Find where the given text appears and provide that cell's center as [X, Y] coordinate. 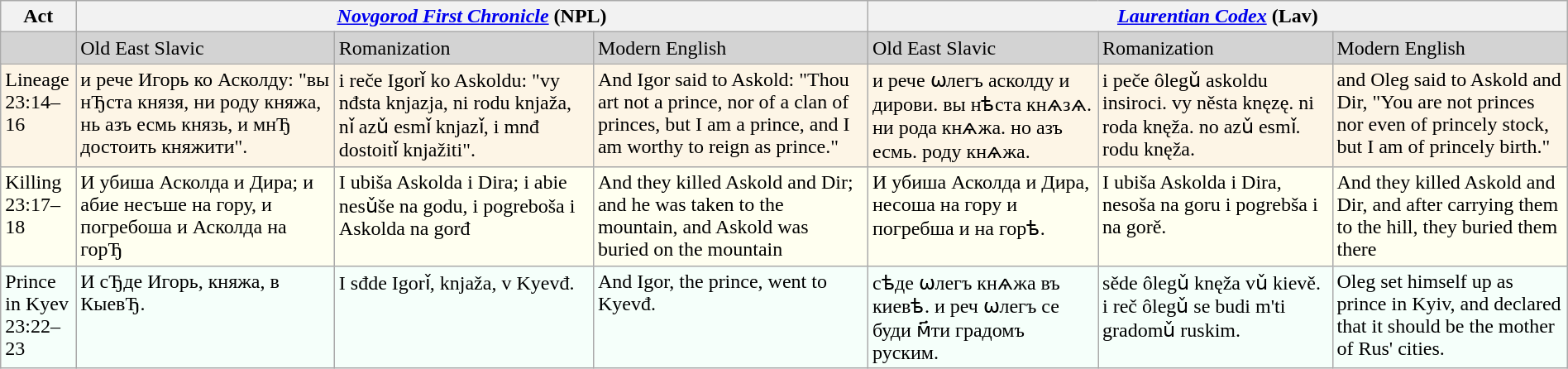
i reče Igorǐ ko Askoldu: "vy nđsta knjazja, ni rodu knjaža, nǐ azǔ esmǐ knjazǐ, i mnđ dostoitǐ knjažiti". [463, 116]
и рече Игорь ко Асколду: "вы нЂста князя, ни роду княжа, нь азъ есмь князь, и мнЂ достоить княжити". [205, 116]
sěde ôlegǔ knęža vǔ kievě. i reč ôlegǔ se budi m'ti gradomǔ ruskim. [1216, 317]
and Oleg said to Askold and Dir, "You are not princes nor even of princely stock, but I am of princely birth." [1450, 116]
Princein Kyev23:22–23 [38, 317]
And Igor said to Askold: "Thou art not a prince, nor of a clan of princes, but I am a prince, and I am worthy to reign as prince." [730, 116]
И убиша Асколда и Дира, несоша на гору и погребша и на горѣ. [982, 217]
И сЂде Игорь, княжа, в КыевЂ. [205, 317]
And Igor, the prince, went to Kyevđ. [730, 317]
I ubiša Askolda i Dira; i abie nesǔše na godu, i pogreboša i Askolda na gorđ [463, 217]
Killing23:17–18 [38, 217]
And they killed Askold and Dir, and after carrying them to the hill, they buried them there [1450, 217]
I sđde Igorǐ, knjaža, v Kyevđ. [463, 317]
И убиша Асколда и Дира; и абие несъше на гору, и погребоша и Асколда на горЂ [205, 217]
и рече ѡлегъ асколду и дирови. вы нѣста кнѧзѧ. ни рода кнѧжа. но азъ есмь. роду кнѧжа. [982, 116]
Novgorod First Chronicle (NPL) [472, 17]
i peče ôlegǔ askoldu insiroci. vy něsta knęzę. ni roda knęža. no azǔ esmǐ. rodu knęža. [1216, 116]
сѣде ѡлегъ кнѧжа въ киевѣ. и реч ѡлегъ се буди м҃ти градомъ руским. [982, 317]
And they killed Askold and Dir; and he was taken to the mountain, and Askold was buried on the mountain [730, 217]
Oleg set himself up as prince in Kyiv, and declared that it should be the mother of Rus' cities. [1450, 317]
Act [38, 17]
Laurentian Codex (Lav) [1217, 17]
Lineage23:14–16 [38, 116]
I ubiša Askolda i Dira, nesoša na goru i pogrebša i na gorě. [1216, 217]
